Locate the cell with the specified text and output its [x, y] center coordinate. 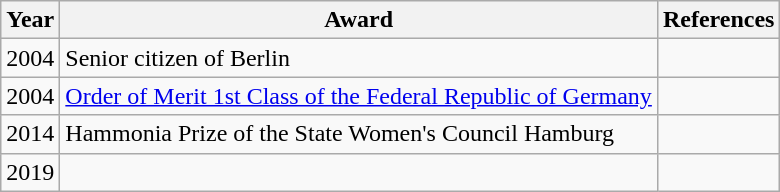
References [718, 20]
Year [30, 20]
Order of Merit 1st Class of the Federal Republic of Germany [359, 96]
2019 [30, 172]
Senior citizen of Berlin [359, 58]
2014 [30, 134]
Award [359, 20]
Hammonia Prize of the State Women's Council Hamburg [359, 134]
